Output the [X, Y] coordinate of the center of the cell containing the given text.  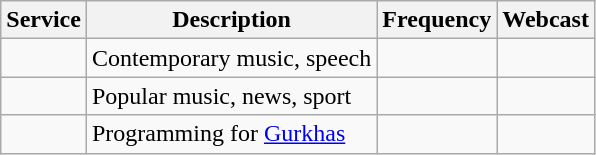
Frequency [437, 20]
Description [231, 20]
Service [44, 20]
Contemporary music, speech [231, 58]
Programming for Gurkhas [231, 134]
Webcast [546, 20]
Popular music, news, sport [231, 96]
